Capture the cell that displays the provided text and extract its [x, y] central coordinate. 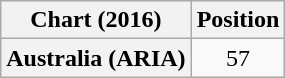
Chart (2016) [96, 20]
Position [238, 20]
57 [238, 58]
Australia (ARIA) [96, 58]
